Identify which cell holds the provided text, then report its (x, y) central coordinate. 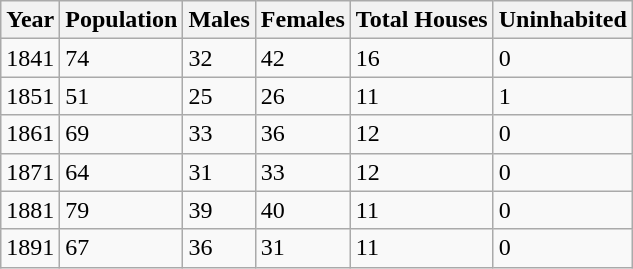
39 (219, 210)
1871 (30, 172)
1881 (30, 210)
69 (122, 134)
64 (122, 172)
1841 (30, 58)
Total Houses (422, 20)
Population (122, 20)
Uninhabited (562, 20)
Females (302, 20)
32 (219, 58)
1851 (30, 96)
Year (30, 20)
1861 (30, 134)
1 (562, 96)
26 (302, 96)
25 (219, 96)
1891 (30, 248)
Males (219, 20)
74 (122, 58)
79 (122, 210)
51 (122, 96)
16 (422, 58)
40 (302, 210)
42 (302, 58)
67 (122, 248)
